Identify which cell holds the provided text, then report its (x, y) central coordinate. 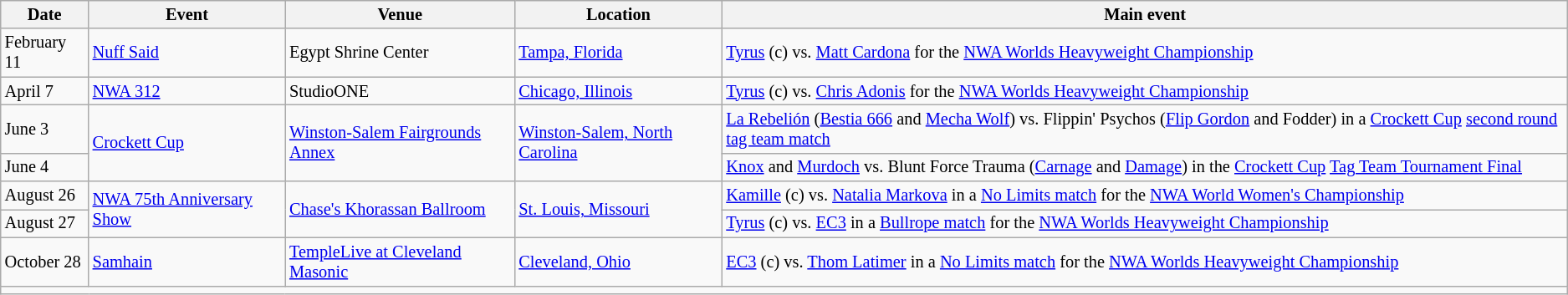
Egypt Shrine Center (400, 53)
NWA 75th Anniversary Show (187, 209)
TempleLive at Cleveland Masonic (400, 262)
Knox and Murdoch vs. Blunt Force Trauma (Carnage and Damage) in the Crockett Cup Tag Team Tournament Final (1144, 167)
NWA 312 (187, 91)
August 27 (45, 223)
Crockett Cup (187, 142)
June 3 (45, 129)
February 11 (45, 53)
Nuff Said (187, 53)
Tyrus (c) vs. EC3 in a Bullrope match for the NWA Worlds Heavyweight Championship (1144, 223)
Cleveland, Ohio (618, 262)
Tampa, Florida (618, 53)
Date (45, 14)
Tyrus (c) vs. Chris Adonis for the NWA Worlds Heavyweight Championship (1144, 91)
EC3 (c) vs. Thom Latimer in a No Limits match for the NWA Worlds Heavyweight Championship (1144, 262)
April 7 (45, 91)
October 28 (45, 262)
St. Louis, Missouri (618, 209)
Kamille (c) vs. Natalia Markova in a No Limits match for the NWA World Women's Championship (1144, 196)
Venue (400, 14)
Chase's Khorassan Ballroom (400, 209)
StudioONE (400, 91)
Main event (1144, 14)
Location (618, 14)
August 26 (45, 196)
Tyrus (c) vs. Matt Cardona for the NWA Worlds Heavyweight Championship (1144, 53)
Samhain (187, 262)
La Rebelión (Bestia 666 and Mecha Wolf) vs. Flippin' Psychos (Flip Gordon and Fodder) in a Crockett Cup second round tag team match (1144, 129)
June 4 (45, 167)
Chicago, Illinois (618, 91)
Event (187, 14)
Winston-Salem, North Carolina (618, 142)
Winston-Salem Fairgrounds Annex (400, 142)
